Detect which cell encompasses the target text, then output its (x, y) center coordinate. 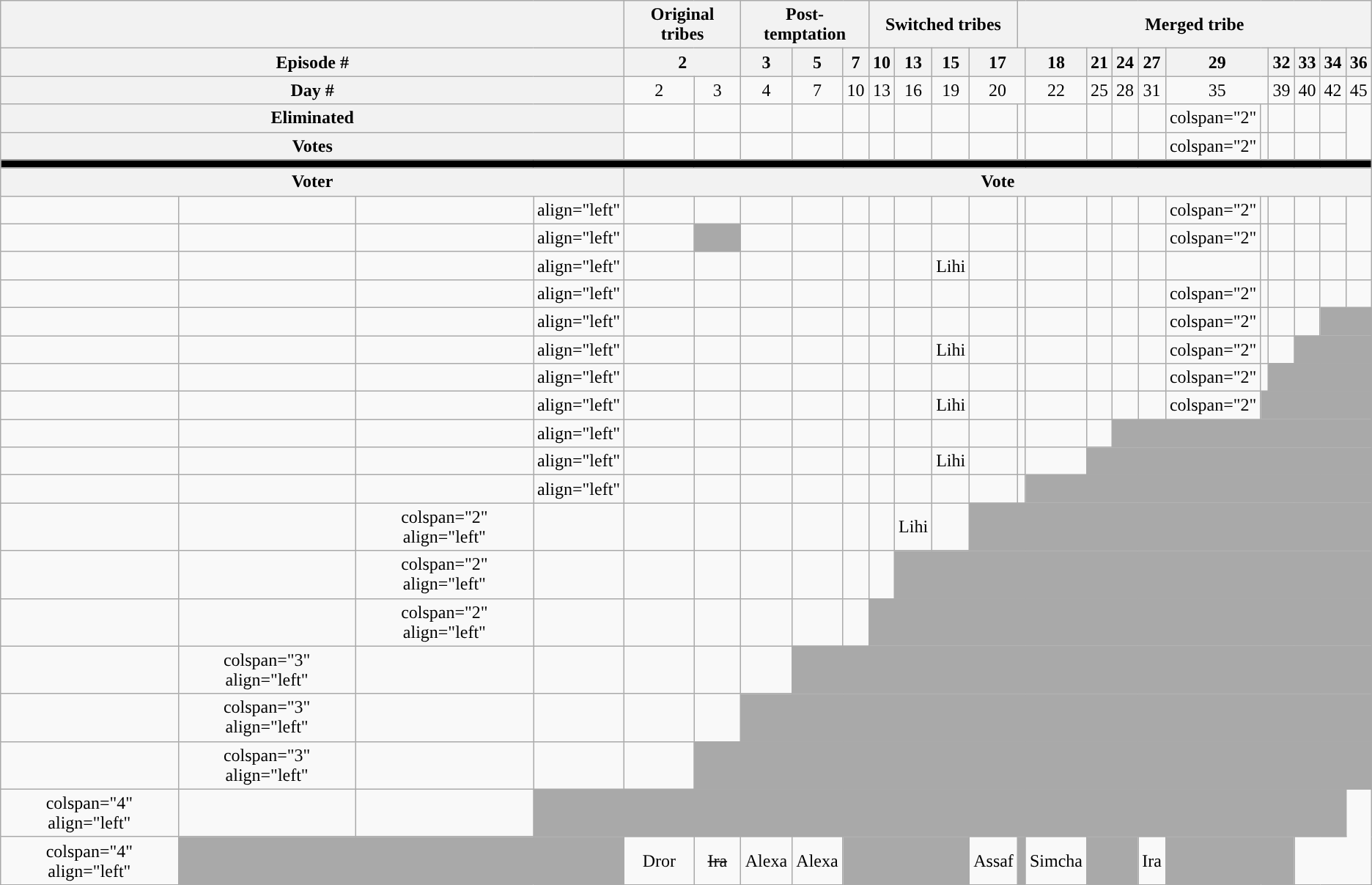
Episode # (312, 62)
Votes (312, 146)
20 (998, 90)
31 (1152, 90)
39 (1281, 90)
Dror (660, 861)
5 (817, 62)
Switched tribes (943, 25)
Original tribes (683, 25)
Day # (312, 90)
28 (1126, 90)
17 (998, 62)
Assaf (994, 861)
16 (913, 90)
25 (1099, 90)
33 (1308, 62)
4 (767, 90)
45 (1359, 90)
Simcha (1055, 861)
Eliminated (312, 118)
36 (1359, 62)
42 (1332, 90)
Merged tribe (1195, 25)
29 (1217, 62)
32 (1281, 62)
27 (1152, 62)
Post-temptation (805, 25)
Vote (998, 182)
34 (1332, 62)
24 (1126, 62)
35 (1217, 90)
Voter (312, 182)
21 (1099, 62)
15 (951, 62)
18 (1055, 62)
22 (1055, 90)
19 (951, 90)
40 (1308, 90)
